Capture the cell that displays the provided text and extract its [X, Y] central coordinate. 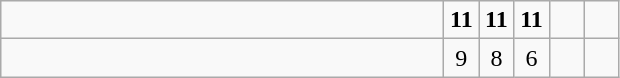
8 [496, 58]
9 [462, 58]
6 [532, 58]
